Output the (X, Y) coordinate of the center of the cell containing the given text.  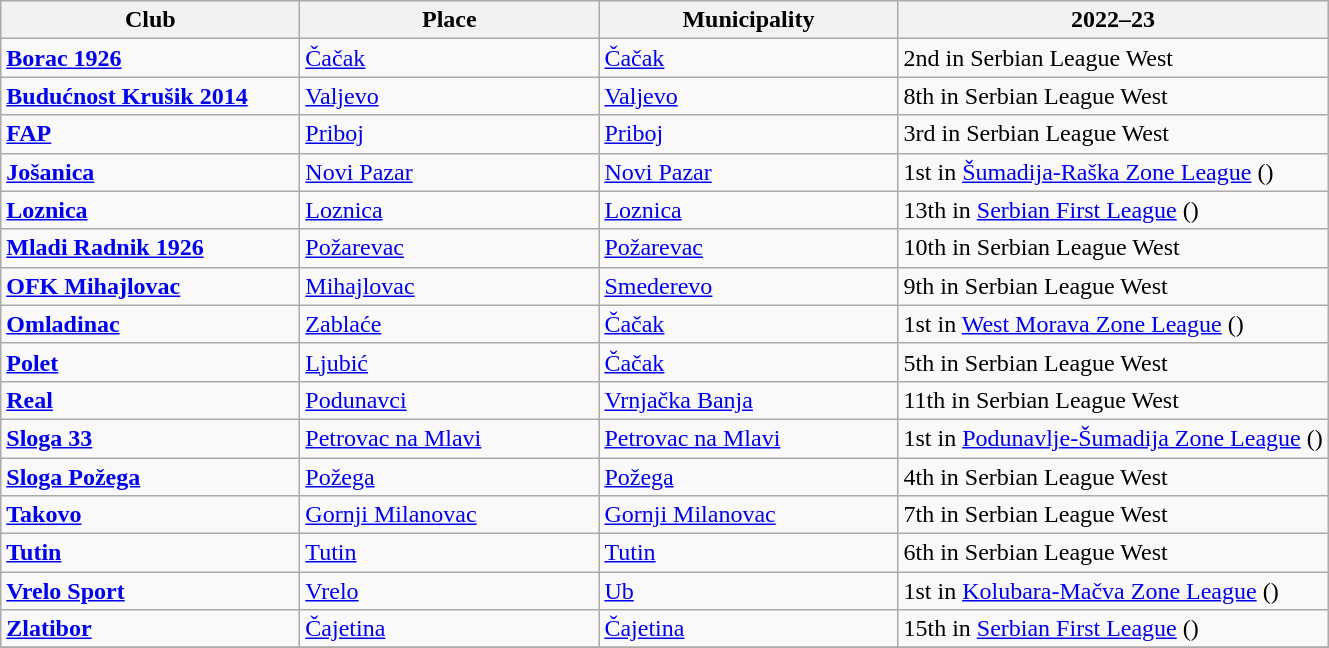
Sloga Požega (150, 477)
Podunavci (450, 400)
13th in Serbian First League () (1113, 210)
2nd in Serbian League West (1113, 58)
Smederevo (748, 286)
8th in Serbian League West (1113, 96)
Ub (748, 591)
Club (150, 20)
1st in Kolubara-Mačva Zone League () (1113, 591)
Omladinac (150, 324)
10th in Serbian League West (1113, 248)
7th in Serbian League West (1113, 515)
Zablaće (450, 324)
Budućnost Krušik 2014 (150, 96)
5th in Serbian League West (1113, 362)
Municipality (748, 20)
FAP (150, 134)
Mihajlovac (450, 286)
Real (150, 400)
1st in West Morava Zone League () (1113, 324)
OFK Mihajlovac (150, 286)
Polet (150, 362)
Vrnjačka Banja (748, 400)
Vrelo Sport (150, 591)
1st in Podunavlje-Šumadija Zone League () (1113, 438)
6th in Serbian League West (1113, 553)
Sloga 33 (150, 438)
Place (450, 20)
Ljubić (450, 362)
11th in Serbian League West (1113, 400)
2022–23 (1113, 20)
Borac 1926 (150, 58)
Vrelo (450, 591)
Takovo (150, 515)
Zlatibor (150, 629)
Jošanica (150, 172)
9th in Serbian League West (1113, 286)
Mladi Radnik 1926 (150, 248)
1st in Šumadija-Raška Zone League () (1113, 172)
4th in Serbian League West (1113, 477)
3rd in Serbian League West (1113, 134)
15th in Serbian First League () (1113, 629)
